Output the (X, Y) coordinate of the center of the cell containing the given text.  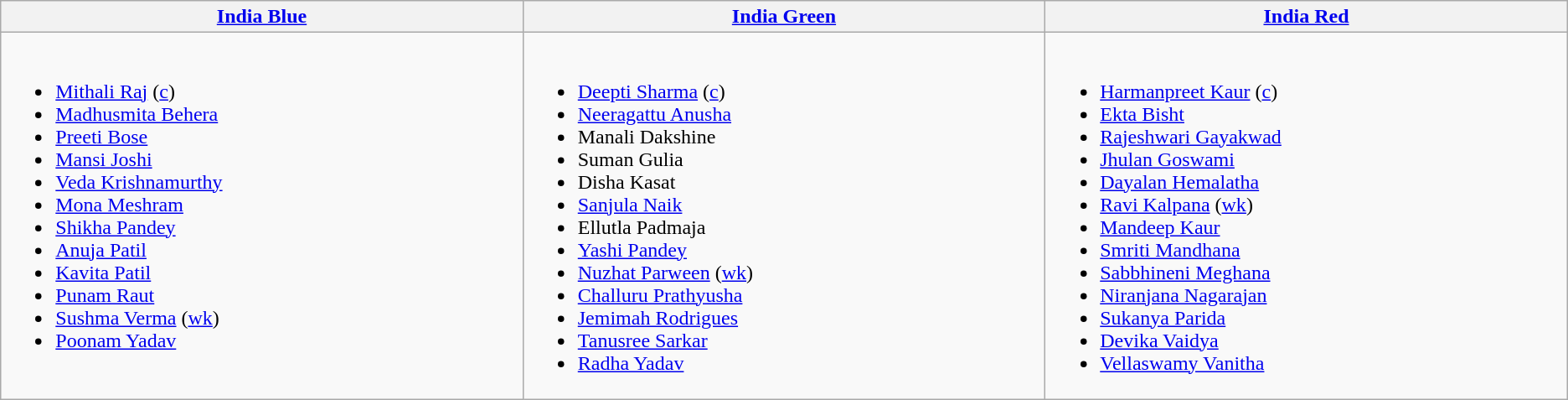
India Green (784, 17)
India Red (1307, 17)
India Blue (261, 17)
